Scan for the cell matching the given text and deliver its (X, Y) coordinate at center. 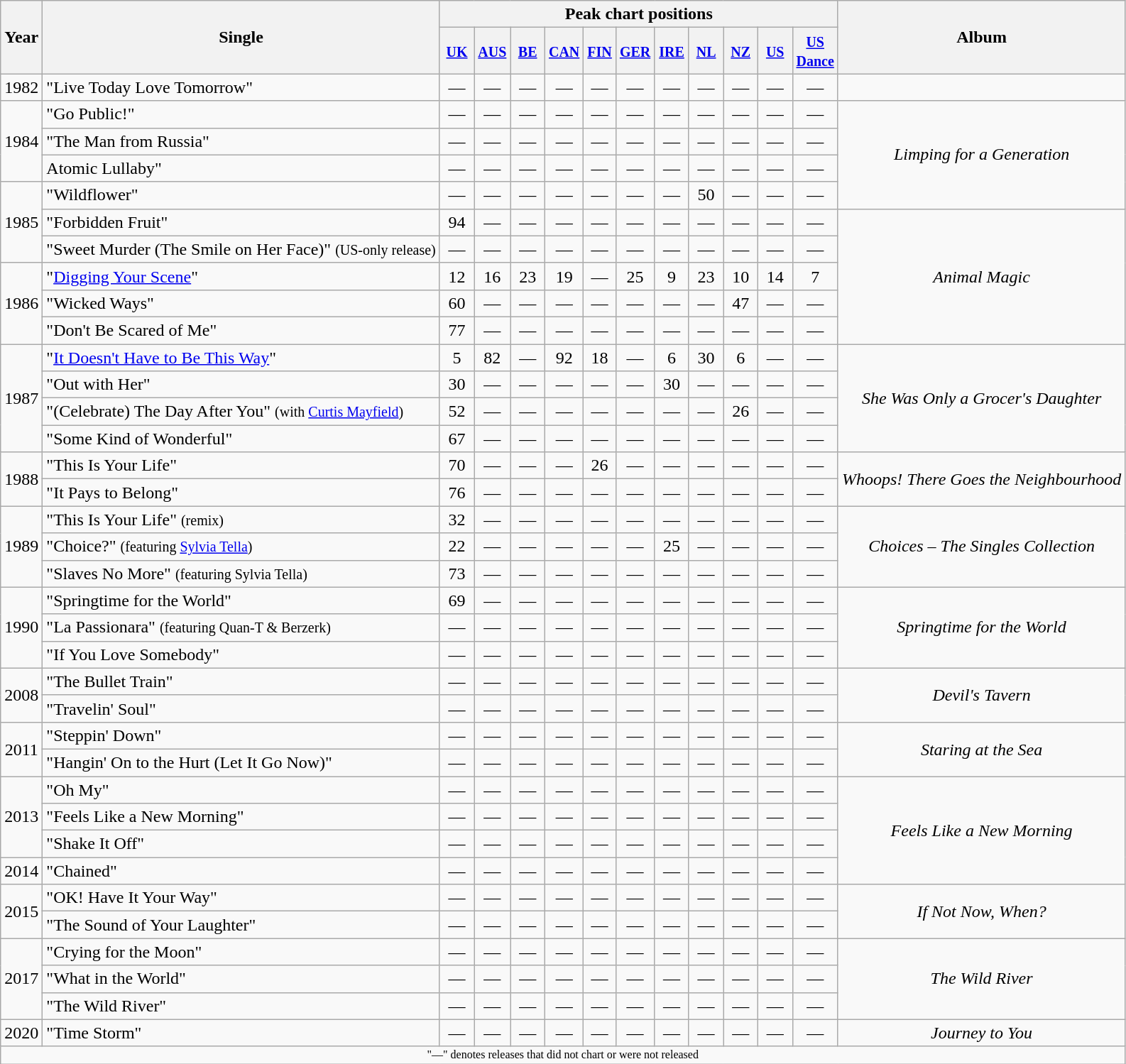
60 (457, 303)
"La Passionara" (featuring Quan-T & Berzerk) (241, 627)
Feels Like a New Morning (981, 830)
2013 (21, 817)
"Oh My" (241, 790)
1988 (21, 479)
IRE (672, 51)
Choices – The Singles Collection (981, 547)
2017 (21, 979)
19 (564, 276)
"Choice?" (featuring Sylvia Tella) (241, 547)
"Don't Be Scared of Me" (241, 330)
Album (981, 37)
12 (457, 276)
Journey to You (981, 1033)
73 (457, 574)
"Digging Your Scene" (241, 276)
CAN (564, 51)
1982 (21, 87)
"The Sound of Your Laughter" (241, 925)
2014 (21, 871)
"This Is Your Life" (remix) (241, 520)
"Slaves No More" (featuring Sylvia Tella) (241, 574)
47 (741, 303)
50 (706, 195)
"Sweet Murder (The Smile on Her Face)" (US-only release) (241, 249)
US (775, 51)
"If You Love Somebody" (241, 654)
2020 (21, 1033)
"Wicked Ways" (241, 303)
"Some Kind of Wonderful" (241, 439)
Staring at the Sea (981, 749)
AUS (493, 51)
1989 (21, 547)
"It Doesn't Have to Be This Way" (241, 357)
2015 (21, 911)
14 (775, 276)
94 (457, 222)
18 (600, 357)
"Shake It Off" (241, 844)
2011 (21, 749)
69 (457, 600)
"This Is Your Life" (241, 466)
"What in the World" (241, 979)
"Time Storm" (241, 1033)
"The Wild River" (241, 1006)
"Springtime for the World" (241, 600)
The Wild River (981, 979)
Single (241, 37)
9 (672, 276)
1987 (21, 397)
1990 (21, 627)
"Go Public!" (241, 114)
Springtime for the World (981, 627)
"Forbidden Fruit" (241, 222)
"It Pays to Belong" (241, 493)
1985 (21, 222)
"Wildflower" (241, 195)
77 (457, 330)
"Steppin' Down" (241, 735)
5 (457, 357)
82 (493, 357)
67 (457, 439)
Animal Magic (981, 276)
Peak chart positions (639, 14)
76 (457, 493)
"The Bullet Train" (241, 681)
32 (457, 520)
"Crying for the Moon" (241, 952)
16 (493, 276)
Limping for a Generation (981, 155)
22 (457, 547)
"Chained" (241, 871)
"—" denotes releases that did not chart or were not released (563, 1055)
1986 (21, 303)
Devil's Tavern (981, 695)
2008 (21, 695)
"Live Today Love Tomorrow" (241, 87)
10 (741, 276)
"The Man from Russia" (241, 141)
"(Celebrate) The Day After You" (with Curtis Mayfield) (241, 412)
GER (635, 51)
NL (706, 51)
"Travelin' Soul" (241, 708)
She Was Only a Grocer's Daughter (981, 397)
"Hangin' On to the Hurt (Let It Go Now)" (241, 762)
70 (457, 466)
FIN (600, 51)
US Dance (815, 51)
"Out with Her" (241, 385)
1984 (21, 141)
"OK! Have It Your Way" (241, 898)
UK (457, 51)
92 (564, 357)
52 (457, 412)
BE (528, 51)
If Not Now, When? (981, 911)
Whoops! There Goes the Neighbourhood (981, 479)
Atomic Lullaby" (241, 168)
"Feels Like a New Morning" (241, 817)
7 (815, 276)
Year (21, 37)
NZ (741, 51)
